Detect which cell encompasses the target text, then output its (x, y) center coordinate. 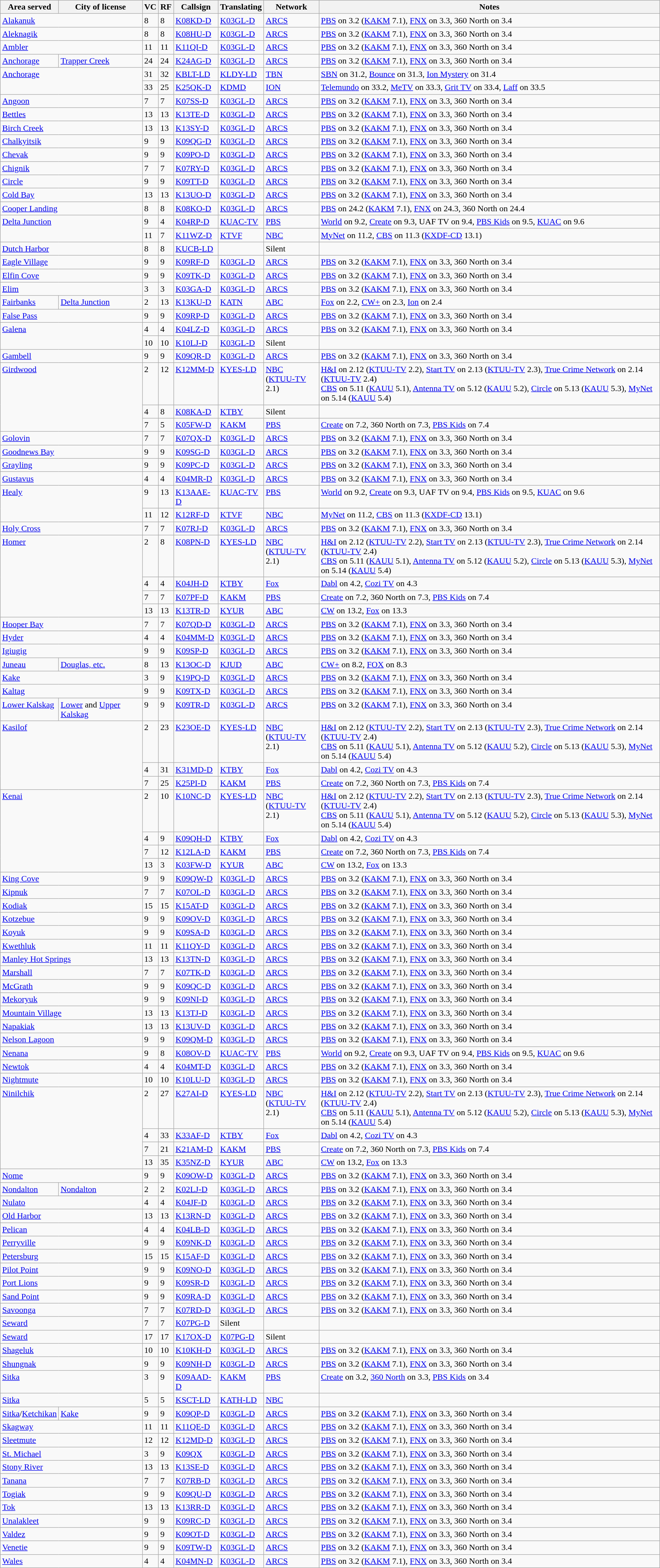
K08KA-D (196, 412)
K09QH-D (196, 838)
K13RR-D (196, 1507)
K10NC-D (196, 810)
K09OW-D (196, 1175)
Sleetmute (71, 1440)
K13KU-D (196, 302)
Douglas, etc. (100, 664)
KDMD (241, 87)
K35NZ-D (196, 1162)
K09RP-D (196, 316)
K07OL-D (196, 892)
K09QX (196, 1454)
Chevak (71, 154)
K09OT-D (196, 1534)
KATN (241, 302)
K10LU-D (196, 1080)
23 (166, 742)
K09PC-D (196, 465)
Skagway (71, 1427)
Savoonga (71, 1310)
K11QE-D (196, 1427)
Sand Point (71, 1296)
Wales (71, 1561)
False Pass (71, 316)
KUCB-LD (196, 249)
K07QX-D (196, 438)
K15AT-D (196, 905)
Network (291, 7)
Birch Creek (71, 128)
Gustavus (71, 479)
Kotzebue (71, 919)
Tok (71, 1507)
Bettles (71, 114)
Hyder (71, 637)
K13RN-D (196, 1216)
Lower and Upper Kalskag (100, 710)
King Cove (71, 879)
K09TW-D (196, 1548)
K04MT-D (196, 1066)
K07RY-D (196, 168)
Mekoryuk (71, 999)
K13UO-D (196, 195)
Kipnuk (71, 892)
Venetie (71, 1548)
K07TK-D (196, 973)
Healy (71, 504)
K09QM-D (196, 1040)
Dutch Harbor (71, 249)
Grayling (71, 465)
21 (166, 1149)
Nelson Lagoon (71, 1040)
Shungnak (71, 1363)
Golovin (71, 438)
K21AM-D (196, 1149)
Create on 3.2, 360 North on 3.3, PBS Kids on 3.4 (489, 1382)
Sitka/Ketchikan (30, 1413)
K13SY-D (196, 128)
Elfin Cove (71, 275)
Callsign (196, 7)
K08KD-D (196, 20)
KATH-LD (241, 1400)
Kwethluk (71, 946)
Stony River (71, 1467)
K09QU-D (196, 1494)
Kodiak (71, 905)
Alakanuk (71, 20)
Napakiak (71, 1026)
K09NK-D (196, 1243)
K08OV-D (196, 1053)
K25PI-D (196, 783)
Pilot Point (71, 1270)
K09QP-D (196, 1413)
Koyuk (71, 932)
K09QR-D (196, 356)
Unalakleet (71, 1521)
K09SR-D (196, 1283)
ION (291, 87)
K12RF-D (196, 515)
K09QC-D (196, 986)
K07SS-D (196, 101)
Marshall (71, 973)
Chalkyitsik (71, 141)
K04RP-D (196, 222)
Nenana (71, 1053)
Nulato (71, 1203)
K08HU-D (196, 34)
K27AI-D (196, 1107)
K23OE-D (196, 742)
Togiak (71, 1494)
Area served (30, 7)
Telemundo on 33.2, MeTV on 33.3, Grit TV on 33.4, Laff on 33.5 (489, 87)
Chignik (71, 168)
Circle (71, 182)
K08PN-D (196, 556)
K09TR-D (196, 710)
K04MR-D (196, 479)
K09NO-D (196, 1270)
32 (166, 74)
Goodnews Bay (71, 452)
KLDY-LD (241, 74)
Ambler (71, 47)
KBLT-LD (196, 74)
Galena (71, 336)
K19PQ-D (196, 678)
Manley Hot Springs (71, 959)
St. Michael (71, 1454)
SBN on 31.2, Bounce on 31.3, Ion Mystery on 31.4 (489, 74)
K07RJ-D (196, 528)
27 (166, 1107)
K15AF-D (196, 1256)
Port Lions (71, 1283)
K07PF-D (196, 597)
K24AG-D (196, 61)
K04JH-D (196, 584)
KSCT-LD (196, 1400)
Igiugig (71, 651)
K04LZ-D (196, 329)
K13UV-D (196, 1026)
K09NI-D (196, 999)
TBN (291, 74)
Gambell (71, 356)
Kaltag (71, 691)
K02LJ-D (196, 1189)
K04MM-D (196, 637)
K04LB-D (196, 1229)
K11WZ-D (196, 235)
Angoon (71, 101)
K10LJ-D (196, 342)
K09TX-D (196, 691)
McGrath (71, 986)
K09RA-D (196, 1296)
K07RD-D (196, 1310)
Nome (71, 1175)
K08KO-D (196, 208)
K09RF-D (196, 262)
K09AAD-D (196, 1382)
K09SA-D (196, 932)
K09TT-D (196, 182)
K09SG-D (196, 452)
K13SE-D (196, 1467)
Hooper Bay (71, 624)
K09SP-D (196, 651)
Lower Kalskag (30, 710)
Petersburg (71, 1256)
Old Harbor (71, 1216)
Girdwood (71, 397)
Kenai (71, 831)
K09PO-D (196, 154)
K05FW-D (196, 425)
K07RB-D (196, 1481)
Juneau (30, 664)
VC (151, 7)
Aleknagik (71, 34)
KJUD (241, 664)
K04JF-D (196, 1203)
K09NH-D (196, 1363)
K13OC-D (196, 664)
Nightmute (71, 1080)
Eagle Village (71, 262)
K07QD-D (196, 624)
Fairbanks (30, 302)
K13TJ-D (196, 1013)
K13AAE-D (196, 497)
Fox on 2.2, CW+ on 2.3, Ion on 2.4 (489, 302)
K04MN-D (196, 1561)
K11QY-D (196, 946)
Ninilchik (71, 1128)
K13TR-D (196, 610)
K09QG-D (196, 141)
K09OV-D (196, 919)
K12LA-D (196, 852)
K13TE-D (196, 114)
K12MD-D (196, 1440)
Kasilof (71, 755)
K13TN-D (196, 959)
Trapper Creek (100, 61)
K12MM-D (196, 384)
Newtok (71, 1066)
K25QK-D (196, 87)
K10KH-D (196, 1350)
K33AF-D (196, 1135)
Cold Bay (71, 195)
K17OX-D (196, 1337)
PBS on 24.2 (KAKM 7.1), FNX on 24.3, 360 North on 24.4 (489, 208)
K11QI-D (196, 47)
Valdez (71, 1534)
K03FW-D (196, 865)
K31MD-D (196, 770)
K09RC-D (196, 1521)
Shageluk (71, 1350)
Mountain Village (71, 1013)
K03GA-D (196, 289)
CW+ on 8.2, FOX on 8.3 (489, 664)
Cooper Landing (71, 208)
Homer (71, 576)
Notes (489, 7)
Perryville (71, 1243)
Holy Cross (71, 528)
Elim (71, 289)
RF (166, 7)
35 (166, 1162)
Tanana (71, 1481)
City of license (100, 7)
Translating (241, 7)
K09TK-D (196, 275)
Pelican (71, 1229)
K09QW-D (196, 879)
